Extract the [x, y] coordinate from the center of the cell holding the provided text.  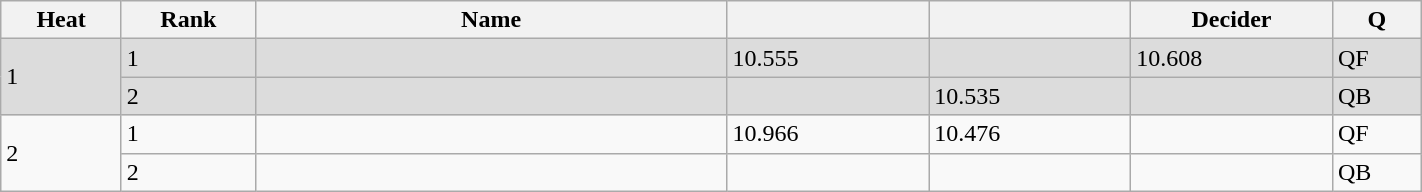
10.476 [1030, 134]
Heat [62, 20]
Name [491, 20]
Rank [188, 20]
10.535 [1030, 96]
Q [1376, 20]
10.966 [828, 134]
10.555 [828, 58]
10.608 [1232, 58]
Decider [1232, 20]
